Output the (x, y) coordinate of the center of the cell containing the given text.  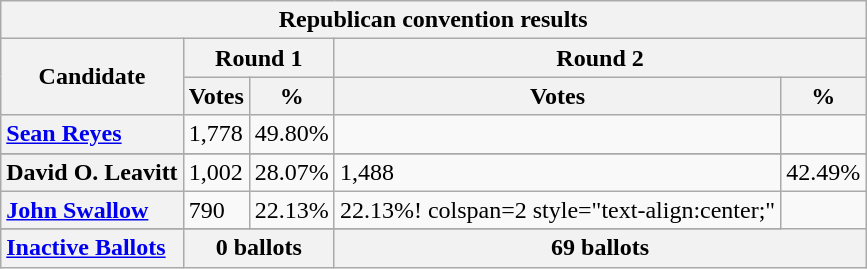
Candidate (92, 77)
1,002 (216, 172)
John Swallow (92, 210)
0 ballots (258, 248)
Sean Reyes (92, 134)
David O. Leavitt (92, 172)
49.80% (292, 134)
22.13% (292, 210)
22.13%! colspan=2 style="text-align:center;" (557, 210)
Round 2 (600, 58)
42.49% (824, 172)
1,778 (216, 134)
1,488 (557, 172)
Republican convention results (434, 20)
28.07% (292, 172)
Round 1 (258, 58)
790 (216, 210)
69 ballots (600, 248)
Inactive Ballots (92, 248)
